For the text-containing cell, return its midpoint in (X, Y) coordinate format. 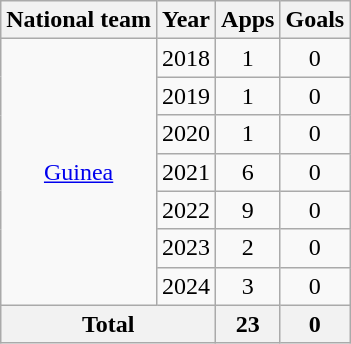
Total (108, 324)
2022 (186, 210)
2018 (186, 58)
2 (248, 248)
23 (248, 324)
2021 (186, 172)
3 (248, 286)
Goals (315, 20)
2023 (186, 248)
Apps (248, 20)
2019 (186, 96)
6 (248, 172)
Guinea (79, 172)
9 (248, 210)
National team (79, 20)
2024 (186, 286)
2020 (186, 134)
Year (186, 20)
